Search for the cell housing the specified text and yield its (X, Y) center coordinate. 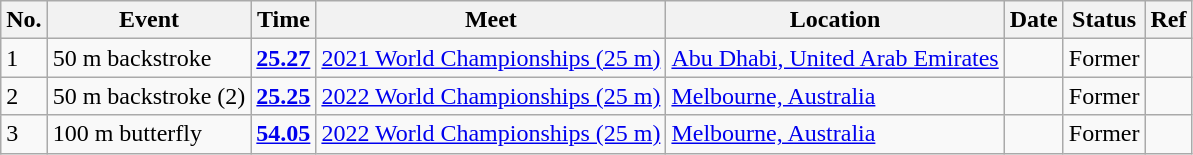
2 (24, 96)
100 m butterfly (149, 134)
Location (835, 20)
Abu Dhabi, United Arab Emirates (835, 58)
Time (284, 20)
Status (1104, 20)
Meet (491, 20)
50 m backstroke (2) (149, 96)
50 m backstroke (149, 58)
1 (24, 58)
54.05 (284, 134)
Ref (1168, 20)
Event (149, 20)
No. (24, 20)
25.25 (284, 96)
3 (24, 134)
Date (1034, 20)
2021 World Championships (25 m) (491, 58)
25.27 (284, 58)
